Identify which cell holds the provided text, then report its (x, y) central coordinate. 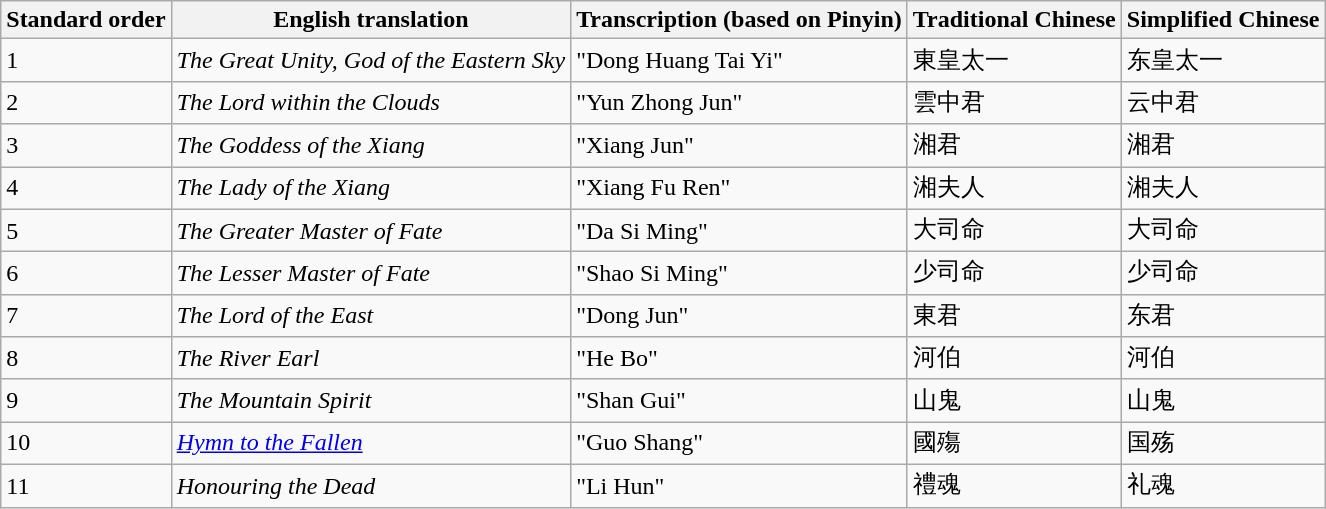
The Goddess of the Xiang (370, 146)
Transcription (based on Pinyin) (740, 20)
Hymn to the Fallen (370, 444)
"Dong Huang Tai Yi" (740, 60)
The Great Unity, God of the Eastern Sky (370, 60)
Simplified Chinese (1223, 20)
"Xiang Jun" (740, 146)
"Dong Jun" (740, 316)
礼魂 (1223, 486)
"Li Hun" (740, 486)
The River Earl (370, 358)
Traditional Chinese (1014, 20)
6 (86, 274)
The Lord within the Clouds (370, 102)
"He Bo" (740, 358)
"Shan Gui" (740, 400)
The Greater Master of Fate (370, 230)
The Mountain Spirit (370, 400)
The Lesser Master of Fate (370, 274)
東君 (1014, 316)
8 (86, 358)
东君 (1223, 316)
English translation (370, 20)
5 (86, 230)
東皇太一 (1014, 60)
"Guo Shang" (740, 444)
3 (86, 146)
Honouring the Dead (370, 486)
国殇 (1223, 444)
The Lady of the Xiang (370, 188)
"Yun Zhong Jun" (740, 102)
"Shao Si Ming" (740, 274)
禮魂 (1014, 486)
1 (86, 60)
东皇太一 (1223, 60)
9 (86, 400)
國殤 (1014, 444)
"Da Si Ming" (740, 230)
4 (86, 188)
7 (86, 316)
"Xiang Fu Ren" (740, 188)
The Lord of the East (370, 316)
云中君 (1223, 102)
10 (86, 444)
2 (86, 102)
11 (86, 486)
雲中君 (1014, 102)
Standard order (86, 20)
